Locate the cell with the specified text and output its [x, y] center coordinate. 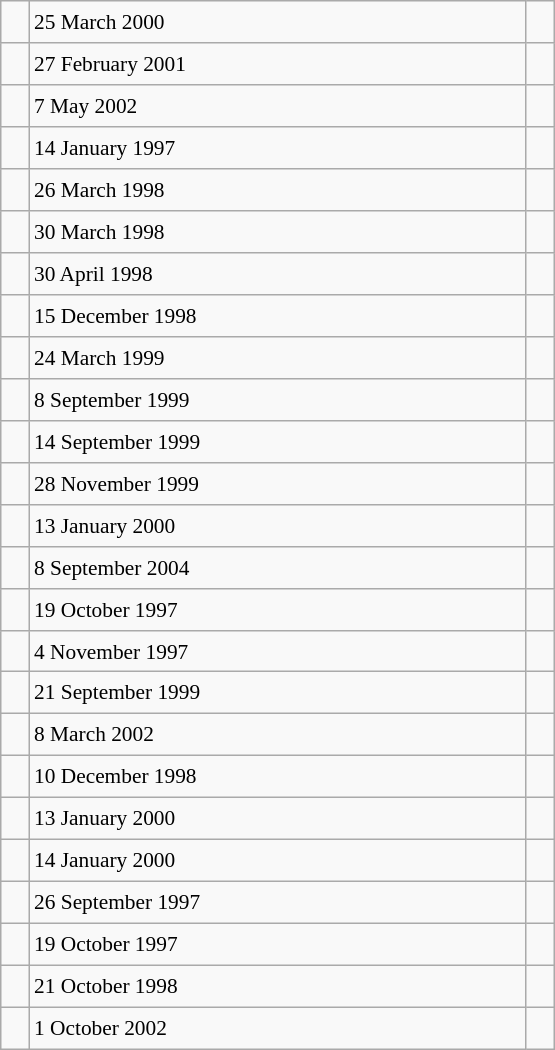
8 September 1999 [278, 399]
8 March 2002 [278, 735]
14 September 1999 [278, 441]
8 September 2004 [278, 567]
21 October 1998 [278, 986]
21 September 1999 [278, 693]
4 November 1997 [278, 651]
14 January 1997 [278, 148]
30 April 1998 [278, 274]
15 December 1998 [278, 316]
14 January 2000 [278, 861]
28 November 1999 [278, 483]
25 March 2000 [278, 22]
26 September 1997 [278, 903]
7 May 2002 [278, 106]
27 February 2001 [278, 64]
24 March 1999 [278, 358]
1 October 2002 [278, 1028]
10 December 1998 [278, 777]
26 March 1998 [278, 190]
30 March 1998 [278, 232]
